Provide the (x, y) coordinate of the cell's center where the given text is located.  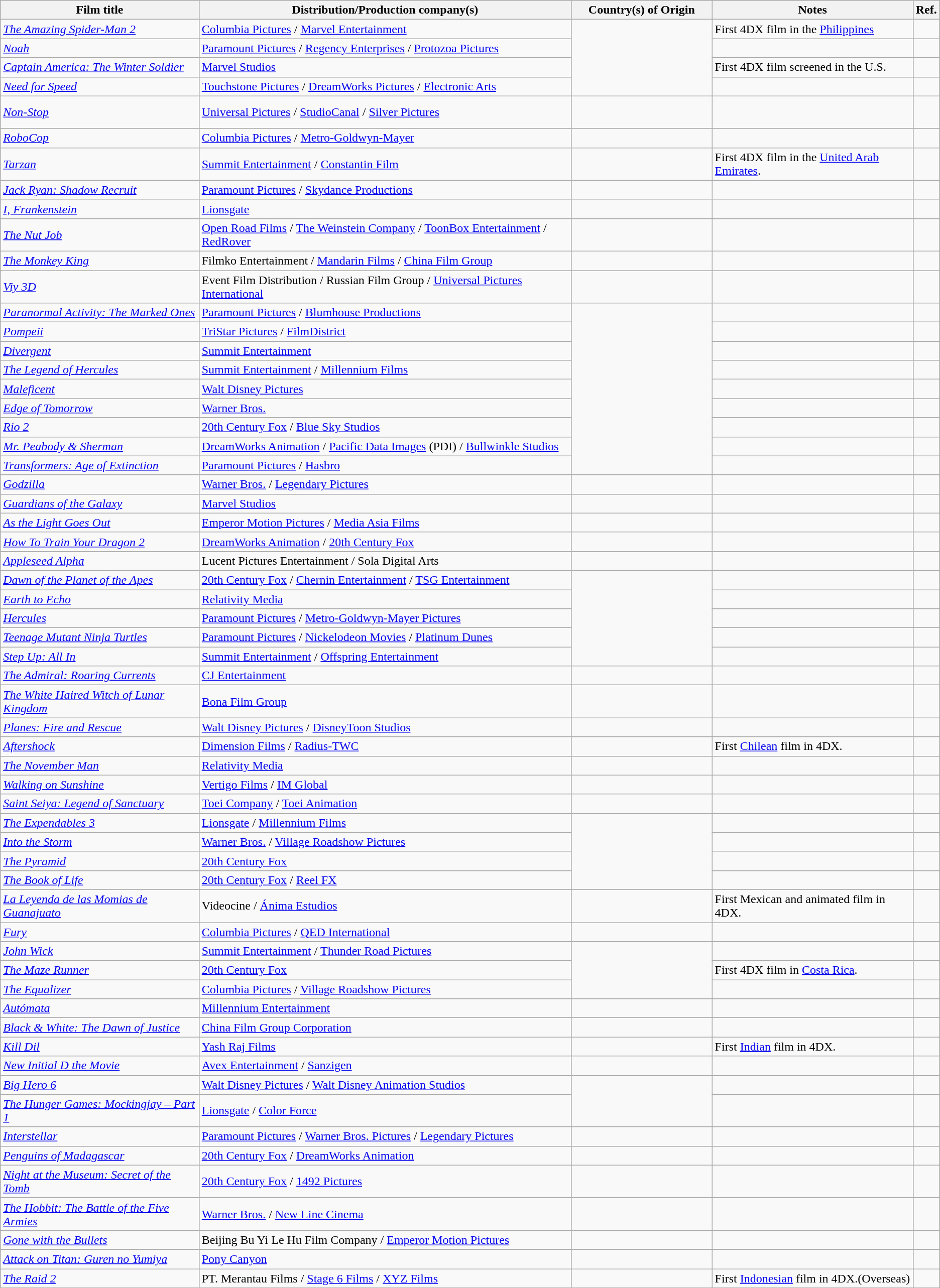
Ref. (926, 10)
The Pyramid (99, 861)
Night at the Museum: Secret of the Tomb (99, 1182)
Divergent (99, 351)
The Book of Life (99, 880)
China Film Group Corporation (385, 1027)
Emperor Motion Pictures / Media Asia Films (385, 523)
The Equalizer (99, 989)
The Expendables 3 (99, 823)
Warner Bros. (385, 408)
First Chilean film in 4DX. (812, 746)
First Mexican and animated film in 4DX. (812, 906)
Tarzan (99, 164)
Columbia Pictures / Marvel Entertainment (385, 29)
Warner Bros. / New Line Cinema (385, 1214)
20th Century Fox / Reel FX (385, 880)
Walt Disney Pictures (385, 389)
20th Century Fox / 1492 Pictures (385, 1182)
Warner Bros. / Village Roadshow Pictures (385, 842)
TriStar Pictures / FilmDistrict (385, 332)
The Hunger Games: Mockingjay – Part 1 (99, 1110)
Summit Entertainment / Offspring Entertainment (385, 657)
PT. Merantau Films / Stage 6 Films / XYZ Films (385, 1278)
First 4DX film screened in the U.S. (812, 67)
Avex Entertainment / Sanzigen (385, 1066)
La Leyenda de las Momias de Guanajuato (99, 906)
Yash Raj Films (385, 1047)
Walking on Sunshine (99, 785)
Paramount Pictures / Warner Bros. Pictures / Legendary Pictures (385, 1136)
Paramount Pictures / Blumhouse Productions (385, 313)
Fury (99, 932)
First Indonesian film in 4DX.(Overseas) (812, 1278)
As the Light Goes Out (99, 523)
Millennium Entertainment (385, 1008)
Godzilla (99, 484)
DreamWorks Animation / 20th Century Fox (385, 542)
Videocine / Ánima Estudios (385, 906)
Summit Entertainment / Thunder Road Pictures (385, 951)
How To Train Your Dragon 2 (99, 542)
Appleseed Alpha (99, 561)
Film title (99, 10)
I, Frankenstein (99, 209)
Event Film Distribution / Russian Film Group / Universal Pictures International (385, 286)
Non-Stop (99, 112)
Notes (812, 10)
Columbia Pictures / QED International (385, 932)
Summit Entertainment / Millennium Films (385, 370)
The Nut Job (99, 235)
The Legend of Hercules (99, 370)
Walt Disney Pictures / DisneyToon Studios (385, 727)
20th Century Fox / DreamWorks Animation (385, 1155)
Autómata (99, 1008)
Columbia Pictures / Metro-Goldwyn-Mayer (385, 138)
Mr. Peabody & Sherman (99, 446)
Interstellar (99, 1136)
The White Haired Witch of Lunar Kingdom (99, 702)
Step Up: All In (99, 657)
Transformers: Age of Extinction (99, 465)
Earth to Echo (99, 599)
Rio 2 (99, 427)
Planes: Fire and Rescue (99, 727)
Dimension Films / Radius-TWC (385, 746)
Paramount Pictures / Regency Enterprises / Protozoa Pictures (385, 48)
Guardians of the Galaxy (99, 503)
CJ Entertainment (385, 676)
John Wick (99, 951)
Into the Storm (99, 842)
First 4DX film in the Philippines (812, 29)
Vertigo Films / IM Global (385, 785)
Pompeii (99, 332)
Teenage Mutant Ninja Turtles (99, 637)
Penguins of Madagascar (99, 1155)
Big Hero 6 (99, 1085)
The Raid 2 (99, 1278)
The Maze Runner (99, 970)
DreamWorks Animation / Pacific Data Images (PDI) / Bullwinkle Studios (385, 446)
Toei Company / Toei Animation (385, 804)
New Initial D the Movie (99, 1066)
Paramount Pictures / Nickelodeon Movies / Platinum Dunes (385, 637)
Summit Entertainment (385, 351)
Saint Seiya: Legend of Sanctuary (99, 804)
Black & White: The Dawn of Justice (99, 1027)
Touchstone Pictures / DreamWorks Pictures / Electronic Arts (385, 86)
Attack on Titan: Guren no Yumiya (99, 1259)
Walt Disney Pictures / Walt Disney Animation Studios (385, 1085)
Lionsgate (385, 209)
Country(s) of Origin (642, 10)
Dawn of the Planet of the Apes (99, 580)
Pony Canyon (385, 1259)
The Hobbit: The Battle of the Five Armies (99, 1214)
Edge of Tomorrow (99, 408)
RoboCop (99, 138)
Distribution/Production company(s) (385, 10)
20th Century Fox / Chernin Entertainment / TSG Entertainment (385, 580)
Aftershock (99, 746)
First Indian film in 4DX. (812, 1047)
Paramount Pictures / Metro-Goldwyn-Mayer Pictures (385, 618)
The November Man (99, 765)
Jack Ryan: Shadow Recruit (99, 190)
Columbia Pictures / Village Roadshow Pictures (385, 989)
Filmko Entertainment / Mandarin Films / China Film Group (385, 261)
Paramount Pictures / Hasbro (385, 465)
Lucent Pictures Entertainment / Sola Digital Arts (385, 561)
Summit Entertainment / Constantin Film (385, 164)
The Admiral: Roaring Currents (99, 676)
First 4DX film in Costa Rica. (812, 970)
Viy 3D (99, 286)
Warner Bros. / Legendary Pictures (385, 484)
The Monkey King (99, 261)
First 4DX film in the United Arab Emirates. (812, 164)
20th Century Fox / Blue Sky Studios (385, 427)
Paranormal Activity: The Marked Ones (99, 313)
Noah (99, 48)
Beijing Bu Yi Le Hu Film Company / Emperor Motion Pictures (385, 1240)
The Amazing Spider-Man 2 (99, 29)
Bona Film Group (385, 702)
Kill Dil (99, 1047)
Paramount Pictures / Skydance Productions (385, 190)
Hercules (99, 618)
Lionsgate / Millennium Films (385, 823)
Captain America: The Winter Soldier (99, 67)
Need for Speed (99, 86)
Open Road Films / The Weinstein Company / ToonBox Entertainment / RedRover (385, 235)
Lionsgate / Color Force (385, 1110)
Maleficent (99, 389)
Gone with the Bullets (99, 1240)
Universal Pictures / StudioCanal / Silver Pictures (385, 112)
